Capture the cell that displays the provided text and extract its [X, Y] central coordinate. 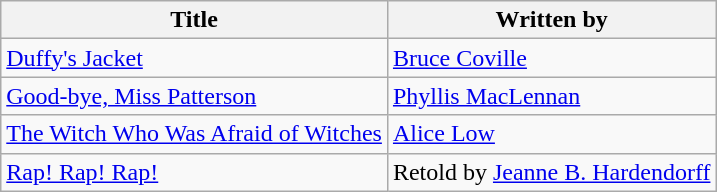
Retold by Jeanne B. Hardendorff [552, 172]
Title [194, 20]
The Witch Who Was Afraid of Witches [194, 134]
Phyllis MacLennan [552, 96]
Duffy's Jacket [194, 58]
Written by [552, 20]
Good-bye, Miss Patterson [194, 96]
Rap! Rap! Rap! [194, 172]
Bruce Coville [552, 58]
Alice Low [552, 134]
